Extract the (x, y) coordinate from the center of the cell holding the provided text.  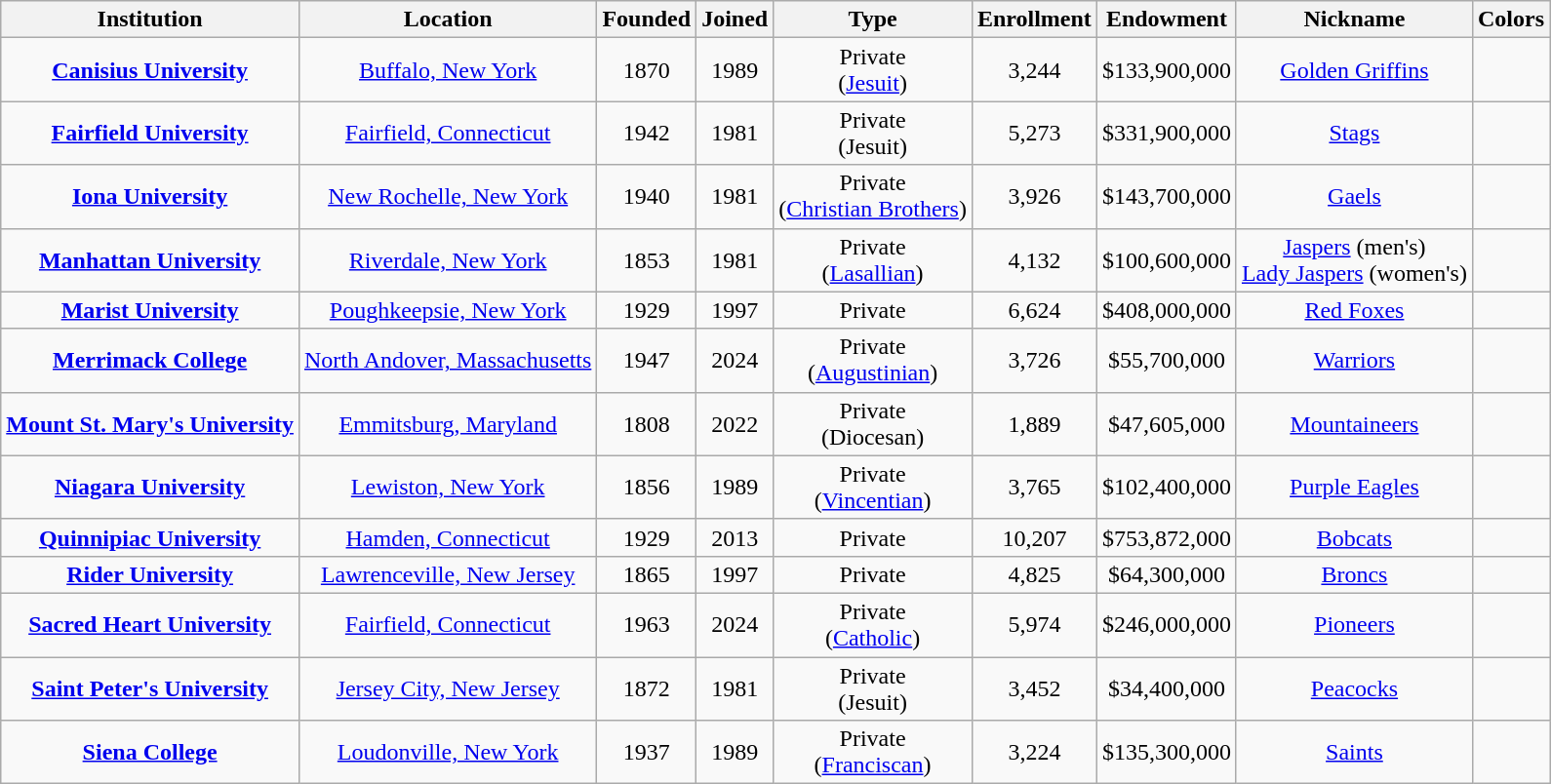
Peacocks (1354, 688)
$331,900,000 (1167, 133)
1,889 (1034, 423)
Lewiston, New York (447, 488)
Saint Peter's University (150, 688)
Canisius University (150, 70)
Hamden, Connecticut (447, 537)
$408,000,000 (1167, 310)
Jaspers (men's)Lady Jaspers (women's) (1354, 259)
1865 (647, 574)
4,132 (1034, 259)
Buffalo, New York (447, 70)
Fairfield University (150, 133)
Private(Franciscan) (873, 753)
3,726 (1034, 361)
5,273 (1034, 133)
Lawrenceville, New Jersey (447, 574)
$135,300,000 (1167, 753)
$753,872,000 (1167, 537)
Bobcats (1354, 537)
3,452 (1034, 688)
4,825 (1034, 574)
Private(Diocesan) (873, 423)
1947 (647, 361)
Joined (736, 20)
Location (447, 20)
Poughkeepsie, New York (447, 310)
$47,605,000 (1167, 423)
6,624 (1034, 310)
Niagara University (150, 488)
3,926 (1034, 197)
Gaels (1354, 197)
$55,700,000 (1167, 361)
Marist University (150, 310)
Saints (1354, 753)
Jersey City, New Jersey (447, 688)
Mountaineers (1354, 423)
1942 (647, 133)
3,765 (1034, 488)
Nickname (1354, 20)
1872 (647, 688)
Founded (647, 20)
Private(Catholic) (873, 624)
Enrollment (1034, 20)
Private(Christian Brothers) (873, 197)
3,224 (1034, 753)
Red Foxes (1354, 310)
Type (873, 20)
Loudonville, New York (447, 753)
New Rochelle, New York (447, 197)
North Andover, Massachusetts (447, 361)
1853 (647, 259)
$100,600,000 (1167, 259)
Mount St. Mary's University (150, 423)
Endowment (1167, 20)
Institution (150, 20)
10,207 (1034, 537)
1808 (647, 423)
Manhattan University (150, 259)
$143,700,000 (1167, 197)
Riverdale, New York (447, 259)
$246,000,000 (1167, 624)
Rider University (150, 574)
Quinnipiac University (150, 537)
Colors (1510, 20)
Siena College (150, 753)
$34,400,000 (1167, 688)
1870 (647, 70)
Golden Griffins (1354, 70)
2013 (736, 537)
$64,300,000 (1167, 574)
1856 (647, 488)
Broncs (1354, 574)
1937 (647, 753)
Private(Lasallian) (873, 259)
$102,400,000 (1167, 488)
2022 (736, 423)
5,974 (1034, 624)
Pioneers (1354, 624)
$133,900,000 (1167, 70)
Sacred Heart University (150, 624)
Private(Augustinian) (873, 361)
Stags (1354, 133)
1940 (647, 197)
1963 (647, 624)
3,244 (1034, 70)
Warriors (1354, 361)
Private(Vincentian) (873, 488)
Emmitsburg, Maryland (447, 423)
Merrimack College (150, 361)
Purple Eagles (1354, 488)
Iona University (150, 197)
